Determine the [x, y] coordinate at the center of the cell enclosing the given text.  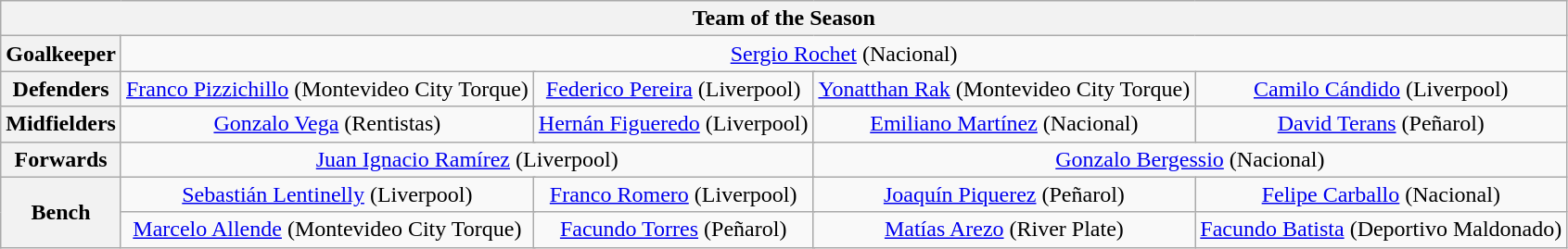
Joaquín Piquerez (Peñarol) [1004, 194]
Federico Pereira (Liverpool) [673, 89]
Gonzalo Bergessio (Nacional) [1191, 159]
Yonatthan Rak (Montevideo City Torque) [1004, 89]
Emiliano Martínez (Nacional) [1004, 124]
Bench [61, 212]
Facundo Torres (Peñarol) [673, 230]
Franco Pizzichillo (Montevideo City Torque) [326, 89]
Hernán Figueredo (Liverpool) [673, 124]
Team of the Season [784, 19]
Goalkeeper [61, 54]
Midfielders [61, 124]
Gonzalo Vega (Rentistas) [326, 124]
Defenders [61, 89]
Juan Ignacio Ramírez (Liverpool) [467, 159]
Franco Romero (Liverpool) [673, 194]
Forwards [61, 159]
Sergio Rochet (Nacional) [844, 54]
Marcelo Allende (Montevideo City Torque) [326, 230]
Facundo Batista (Deportivo Maldonado) [1382, 230]
David Terans (Peñarol) [1382, 124]
Camilo Cándido (Liverpool) [1382, 89]
Sebastián Lentinelly (Liverpool) [326, 194]
Matías Arezo (River Plate) [1004, 230]
Felipe Carballo (Nacional) [1382, 194]
